Find where the given text appears and provide that cell's center as [x, y] coordinate. 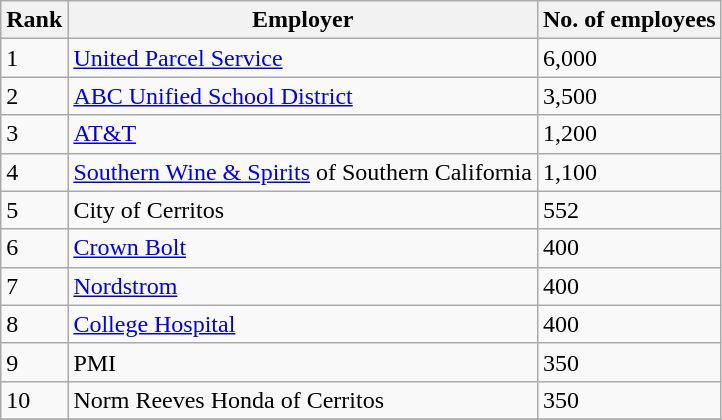
10 [34, 400]
No. of employees [629, 20]
6 [34, 248]
8 [34, 324]
College Hospital [303, 324]
United Parcel Service [303, 58]
Employer [303, 20]
4 [34, 172]
AT&T [303, 134]
552 [629, 210]
2 [34, 96]
1,200 [629, 134]
3 [34, 134]
Norm Reeves Honda of Cerritos [303, 400]
7 [34, 286]
1,100 [629, 172]
5 [34, 210]
ABC Unified School District [303, 96]
PMI [303, 362]
3,500 [629, 96]
1 [34, 58]
Nordstrom [303, 286]
City of Cerritos [303, 210]
Crown Bolt [303, 248]
9 [34, 362]
Rank [34, 20]
6,000 [629, 58]
Southern Wine & Spirits of Southern California [303, 172]
